Provide the (x, y) coordinate of the cell's center where the given text is located.  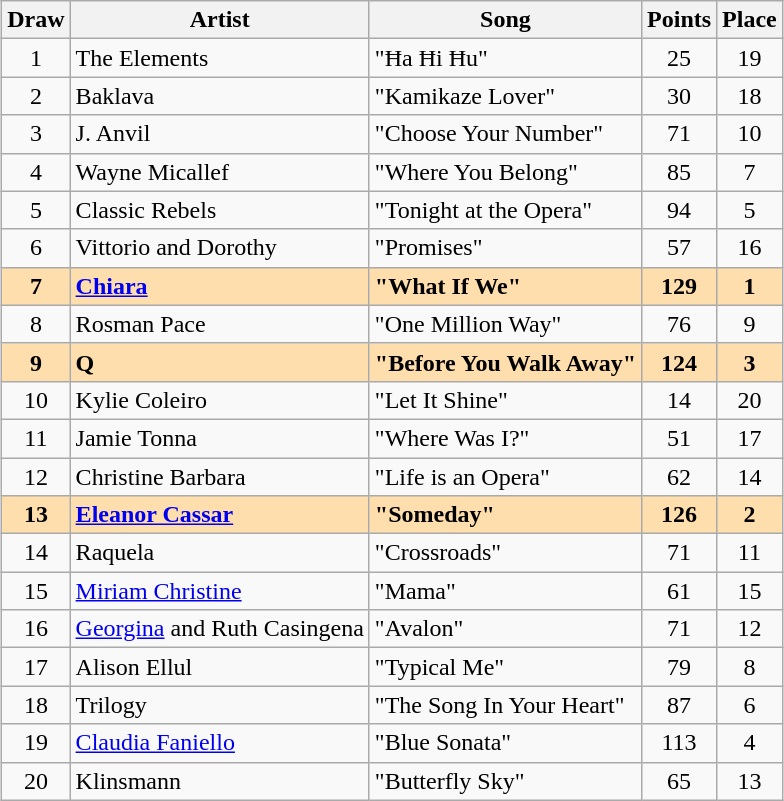
57 (680, 248)
25 (680, 58)
"Someday" (505, 515)
"Crossroads" (505, 553)
Classic Rebels (220, 210)
126 (680, 515)
"Where Was I?" (505, 438)
"Life is an Opera" (505, 477)
The Elements (220, 58)
113 (680, 743)
"Tonight at the Opera" (505, 210)
Rosman Pace (220, 324)
Jamie Tonna (220, 438)
"Typical Me" (505, 667)
J. Anvil (220, 134)
"What If We" (505, 286)
124 (680, 362)
Baklava (220, 96)
Klinsmann (220, 781)
Wayne Micallef (220, 172)
"Let It Shine" (505, 400)
Trilogy (220, 705)
"Avalon" (505, 629)
Georgina and Ruth Casingena (220, 629)
"Ħa Ħi Ħu" (505, 58)
"Before You Walk Away" (505, 362)
"Promises" (505, 248)
Christine Barbara (220, 477)
Artist (220, 20)
"Blue Sonata" (505, 743)
Song (505, 20)
Vittorio and Dorothy (220, 248)
94 (680, 210)
76 (680, 324)
79 (680, 667)
51 (680, 438)
Raquela (220, 553)
Place (750, 20)
"One Million Way" (505, 324)
65 (680, 781)
Kylie Coleiro (220, 400)
Points (680, 20)
Q (220, 362)
Alison Ellul (220, 667)
62 (680, 477)
Draw (36, 20)
87 (680, 705)
"Kamikaze Lover" (505, 96)
Claudia Faniello (220, 743)
129 (680, 286)
"Mama" (505, 591)
61 (680, 591)
30 (680, 96)
"Choose Your Number" (505, 134)
"Where You Belong" (505, 172)
"Butterfly Sky" (505, 781)
85 (680, 172)
"The Song In Your Heart" (505, 705)
Miriam Christine (220, 591)
Chiara (220, 286)
Eleanor Cassar (220, 515)
